Identify which cell holds the provided text, then report its (x, y) central coordinate. 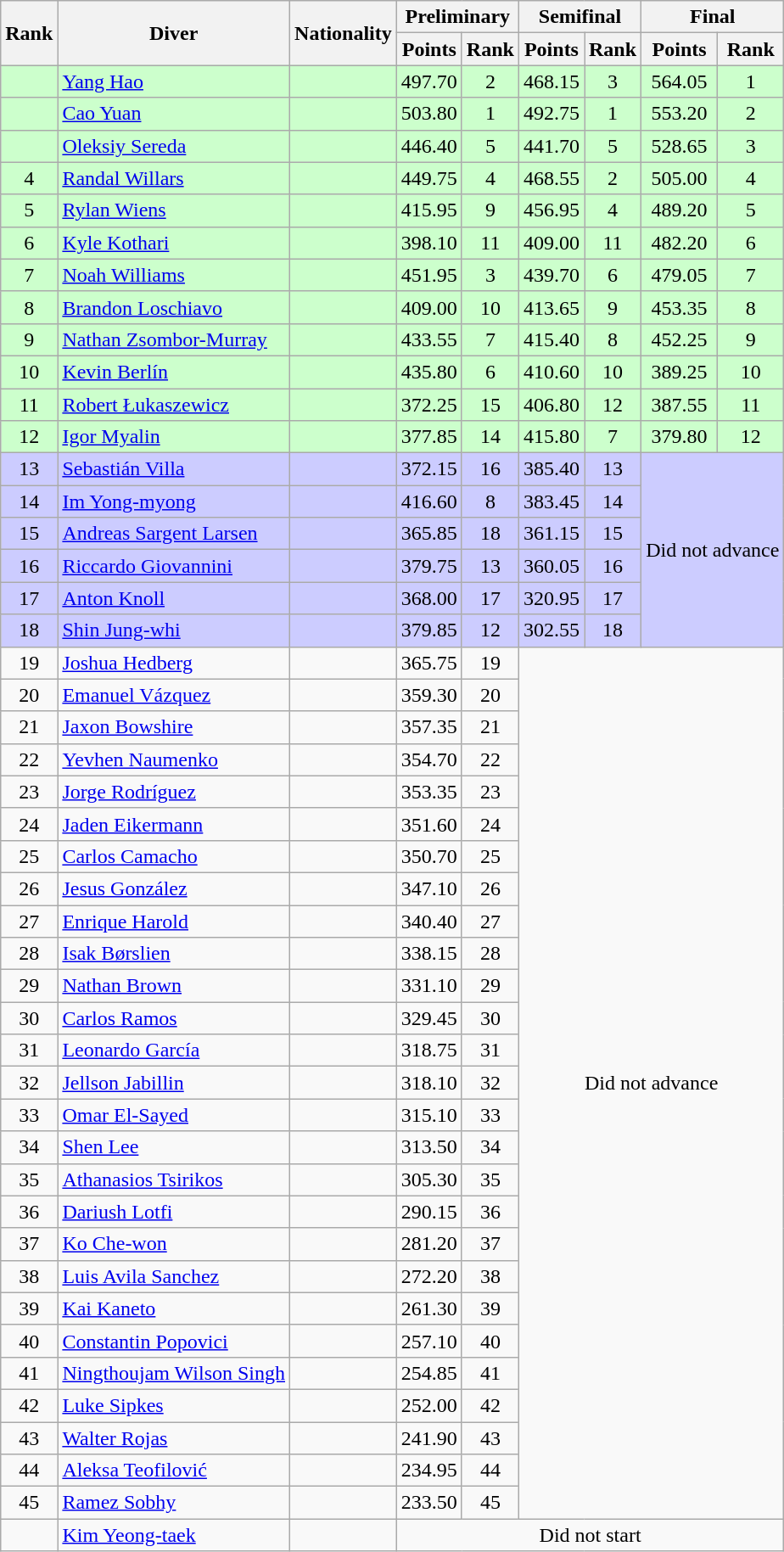
415.40 (552, 339)
Athanasios Tsirikos (174, 1179)
Rylan Wiens (174, 210)
281.20 (429, 1244)
497.70 (429, 81)
338.15 (429, 954)
415.95 (429, 210)
Luke Sipkes (174, 1405)
Isak Børslien (174, 954)
233.50 (429, 1503)
379.75 (429, 566)
398.10 (429, 243)
320.95 (552, 598)
Yang Hao (174, 81)
389.25 (680, 372)
505.00 (680, 178)
Ko Che-won (174, 1244)
Preliminary (457, 17)
241.90 (429, 1438)
Randal Willars (174, 178)
368.00 (429, 598)
347.10 (429, 888)
387.55 (680, 405)
Shin Jung-whi (174, 630)
350.70 (429, 856)
Kyle Kothari (174, 243)
406.80 (552, 405)
305.30 (429, 1179)
415.80 (552, 437)
351.60 (429, 824)
416.60 (429, 501)
413.65 (552, 307)
456.95 (552, 210)
329.45 (429, 1018)
Brandon Loschiavo (174, 307)
Joshua Hedberg (174, 663)
492.75 (552, 114)
435.80 (429, 372)
Noah Williams (174, 275)
Nathan Zsombor-Murray (174, 339)
361.15 (552, 534)
315.10 (429, 1115)
449.75 (429, 178)
Leonardo García (174, 1051)
Sebastián Villa (174, 469)
Walter Rojas (174, 1438)
489.20 (680, 210)
318.75 (429, 1051)
302.55 (552, 630)
Jellson Jabillin (174, 1083)
Shen Lee (174, 1147)
290.15 (429, 1212)
Ramez Sobhy (174, 1503)
359.30 (429, 695)
Kevin Berlín (174, 372)
Andreas Sargent Larsen (174, 534)
Nationality (344, 33)
Diver (174, 33)
272.20 (429, 1276)
Kim Yeong-taek (174, 1535)
410.60 (552, 372)
372.25 (429, 405)
Riccardo Giovannini (174, 566)
Semifinal (580, 17)
482.20 (680, 243)
446.40 (429, 146)
Nathan Brown (174, 986)
503.80 (429, 114)
257.10 (429, 1341)
452.25 (680, 339)
Dariush Lotfi (174, 1212)
453.35 (680, 307)
331.10 (429, 986)
Enrique Harold (174, 921)
252.00 (429, 1405)
340.40 (429, 921)
365.85 (429, 534)
Igor Myalin (174, 437)
354.70 (429, 759)
451.95 (429, 275)
Im Yong-myong (174, 501)
Jaxon Bowshire (174, 727)
Kai Kaneto (174, 1308)
385.40 (552, 469)
313.50 (429, 1147)
433.55 (429, 339)
383.45 (552, 501)
Emanuel Vázquez (174, 695)
Anton Knoll (174, 598)
318.10 (429, 1083)
261.30 (429, 1308)
Cao Yuan (174, 114)
379.80 (680, 437)
Luis Avila Sanchez (174, 1276)
441.70 (552, 146)
528.65 (680, 146)
564.05 (680, 81)
Final (713, 17)
Did not start (591, 1535)
Robert Łukaszewicz (174, 405)
372.15 (429, 469)
Jesus González (174, 888)
360.05 (552, 566)
Omar El-Sayed (174, 1115)
Ningthoujam Wilson Singh (174, 1373)
468.15 (552, 81)
379.85 (429, 630)
254.85 (429, 1373)
Carlos Ramos (174, 1018)
234.95 (429, 1471)
553.20 (680, 114)
479.05 (680, 275)
439.70 (552, 275)
365.75 (429, 663)
468.55 (552, 178)
353.35 (429, 792)
Jaden Eikermann (174, 824)
Jorge Rodríguez (174, 792)
Carlos Camacho (174, 856)
Yevhen Naumenko (174, 759)
Oleksiy Sereda (174, 146)
Aleksa Teofilović (174, 1471)
357.35 (429, 727)
377.85 (429, 437)
Constantin Popovici (174, 1341)
